Detect which cell encompasses the target text, then output its (x, y) center coordinate. 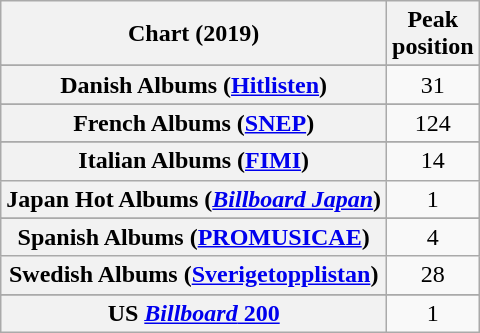
Danish Albums (Hitlisten) (194, 85)
Peakposition (433, 34)
US Billboard 200 (194, 313)
124 (433, 123)
French Albums (SNEP) (194, 123)
Italian Albums (FIMI) (194, 161)
4 (433, 237)
Swedish Albums (Sverigetopplistan) (194, 275)
31 (433, 85)
Chart (2019) (194, 34)
Spanish Albums (PROMUSICAE) (194, 237)
14 (433, 161)
Japan Hot Albums (Billboard Japan) (194, 199)
28 (433, 275)
